Detect which cell encompasses the target text, then output its (x, y) center coordinate. 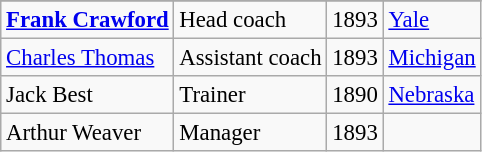
Arthur Weaver (88, 133)
Head coach (250, 20)
Charles Thomas (88, 58)
1890 (355, 95)
Jack Best (88, 95)
Frank Crawford (88, 20)
Assistant coach (250, 58)
Manager (250, 133)
Michigan (432, 58)
Yale (432, 20)
Trainer (250, 95)
Nebraska (432, 95)
